Scan for the cell matching the given text and deliver its [x, y] coordinate at center. 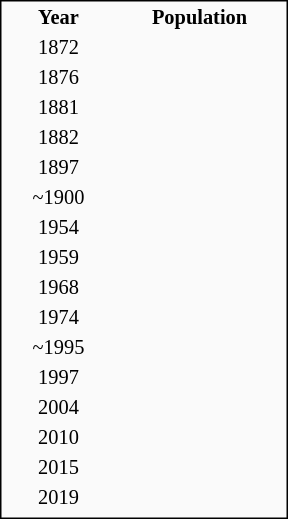
1882 [58, 138]
2015 [58, 468]
2019 [58, 498]
1997 [58, 378]
Population [200, 18]
1872 [58, 48]
1959 [58, 258]
1881 [58, 108]
~1900 [58, 198]
1974 [58, 318]
2004 [58, 408]
1876 [58, 78]
1968 [58, 288]
1897 [58, 168]
2010 [58, 438]
~1995 [58, 348]
1954 [58, 228]
Year [58, 18]
